Scan for the cell matching the given text and deliver its [x, y] coordinate at center. 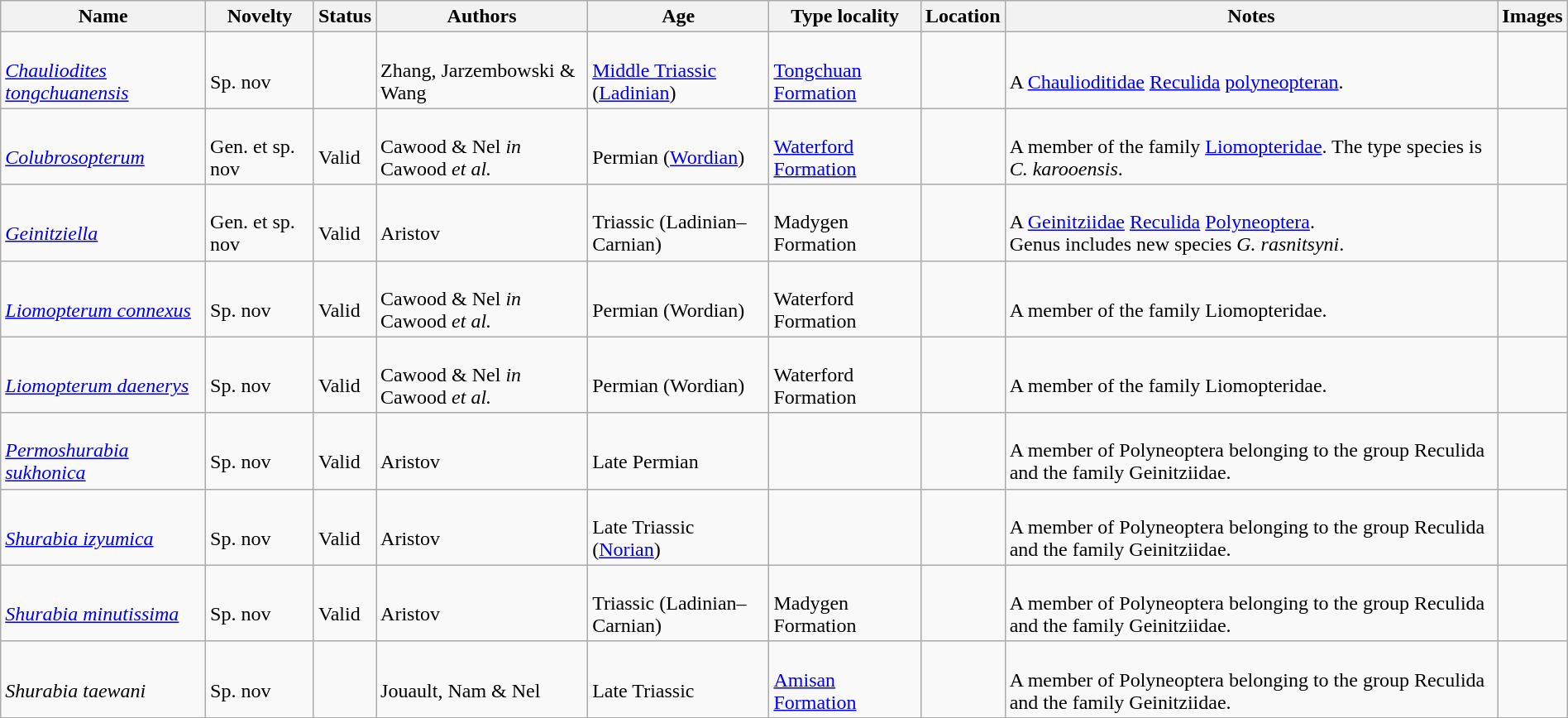
Late Triassic [678, 679]
Shurabia izyumica [103, 527]
Age [678, 17]
Shurabia minutissima [103, 603]
Liomopterum connexus [103, 299]
Chauliodites tongchuanensis [103, 70]
Images [1532, 17]
Notes [1251, 17]
A Geinitziidae Reculida Polyneoptera. Genus includes new species G. rasnitsyni. [1251, 223]
Late Permian [678, 451]
Authors [482, 17]
Colubrosopterum [103, 146]
Geinitziella [103, 223]
Tongchuan Formation [845, 70]
Amisan Formation [845, 679]
Name [103, 17]
Liomopterum daenerys [103, 375]
A Chaulioditidae Reculida polyneopteran. [1251, 70]
A member of the family Liomopteridae. The type species is C. karooensis. [1251, 146]
Jouault, Nam & Nel [482, 679]
Status [344, 17]
Shurabia taewani [103, 679]
Late Triassic (Norian) [678, 527]
Location [963, 17]
Middle Triassic (Ladinian) [678, 70]
Novelty [260, 17]
Zhang, Jarzembowski & Wang [482, 70]
Type locality [845, 17]
Permoshurabia sukhonica [103, 451]
